Identify which cell holds the provided text, then report its [X, Y] central coordinate. 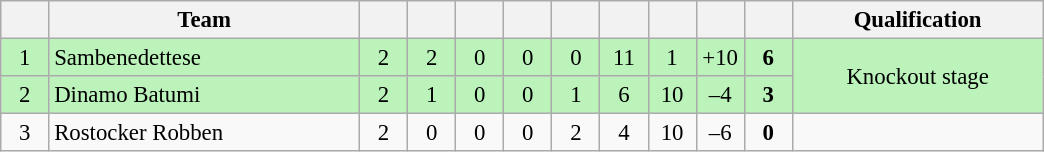
Sambenedettese [204, 58]
–4 [720, 95]
4 [624, 133]
Rostocker Robben [204, 133]
Dinamo Batumi [204, 95]
Qualification [918, 20]
Team [204, 20]
Knockout stage [918, 76]
–6 [720, 133]
11 [624, 58]
+10 [720, 58]
